Output the (x, y) coordinate of the center of the cell containing the given text.  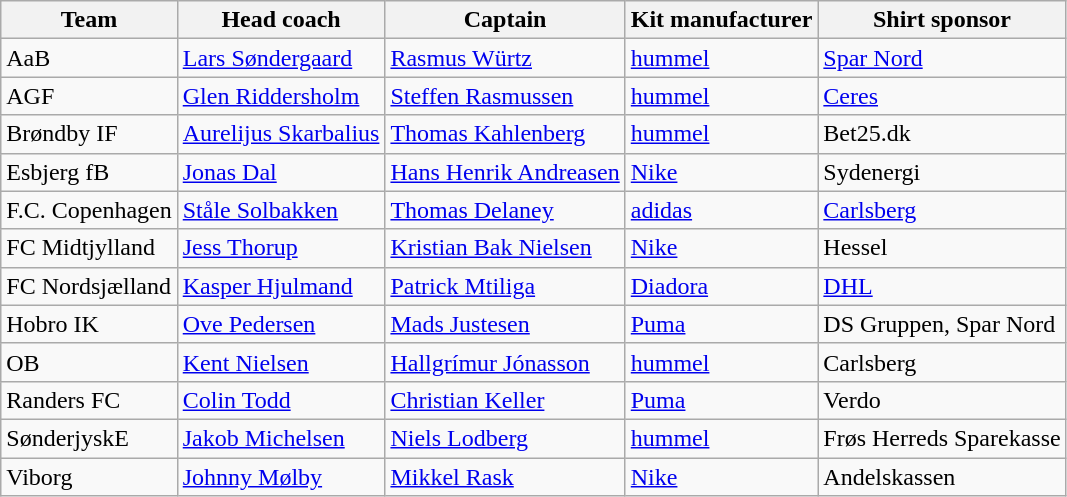
Hans Henrik Andreasen (505, 172)
Jess Thorup (281, 248)
F.C. Copenhagen (89, 210)
Jakob Michelsen (281, 438)
Kristian Bak Nielsen (505, 248)
Thomas Delaney (505, 210)
adidas (722, 210)
Hobro IK (89, 324)
Jonas Dal (281, 172)
Sydenergi (942, 172)
Bet25.dk (942, 134)
Team (89, 20)
Ove Pedersen (281, 324)
Aurelijus Skarbalius (281, 134)
Lars Søndergaard (281, 58)
AaB (89, 58)
Kent Nielsen (281, 362)
DHL (942, 286)
Niels Lodberg (505, 438)
Johnny Mølby (281, 477)
Ståle Solbakken (281, 210)
DS Gruppen, Spar Nord (942, 324)
Glen Riddersholm (281, 96)
Verdo (942, 400)
Andelskassen (942, 477)
Christian Keller (505, 400)
Hallgrímur Jónasson (505, 362)
Ceres (942, 96)
Rasmus Würtz (505, 58)
Randers FC (89, 400)
Frøs Herreds Sparekasse (942, 438)
Colin Todd (281, 400)
SønderjyskE (89, 438)
Kit manufacturer (722, 20)
OB (89, 362)
Diadora (722, 286)
Viborg (89, 477)
Shirt sponsor (942, 20)
Hessel (942, 248)
Kasper Hjulmand (281, 286)
AGF (89, 96)
Brøndby IF (89, 134)
Captain (505, 20)
Mikkel Rask (505, 477)
Mads Justesen (505, 324)
FC Midtjylland (89, 248)
FC Nordsjælland (89, 286)
Esbjerg fB (89, 172)
Thomas Kahlenberg (505, 134)
Spar Nord (942, 58)
Steffen Rasmussen (505, 96)
Patrick Mtiliga (505, 286)
Head coach (281, 20)
